Provide the [x, y] coordinate of the cell's center where the given text is located.  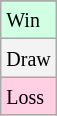
Draw [28, 58]
Win [28, 20]
Loss [28, 96]
